Locate the cell with the specified text and output its [X, Y] center coordinate. 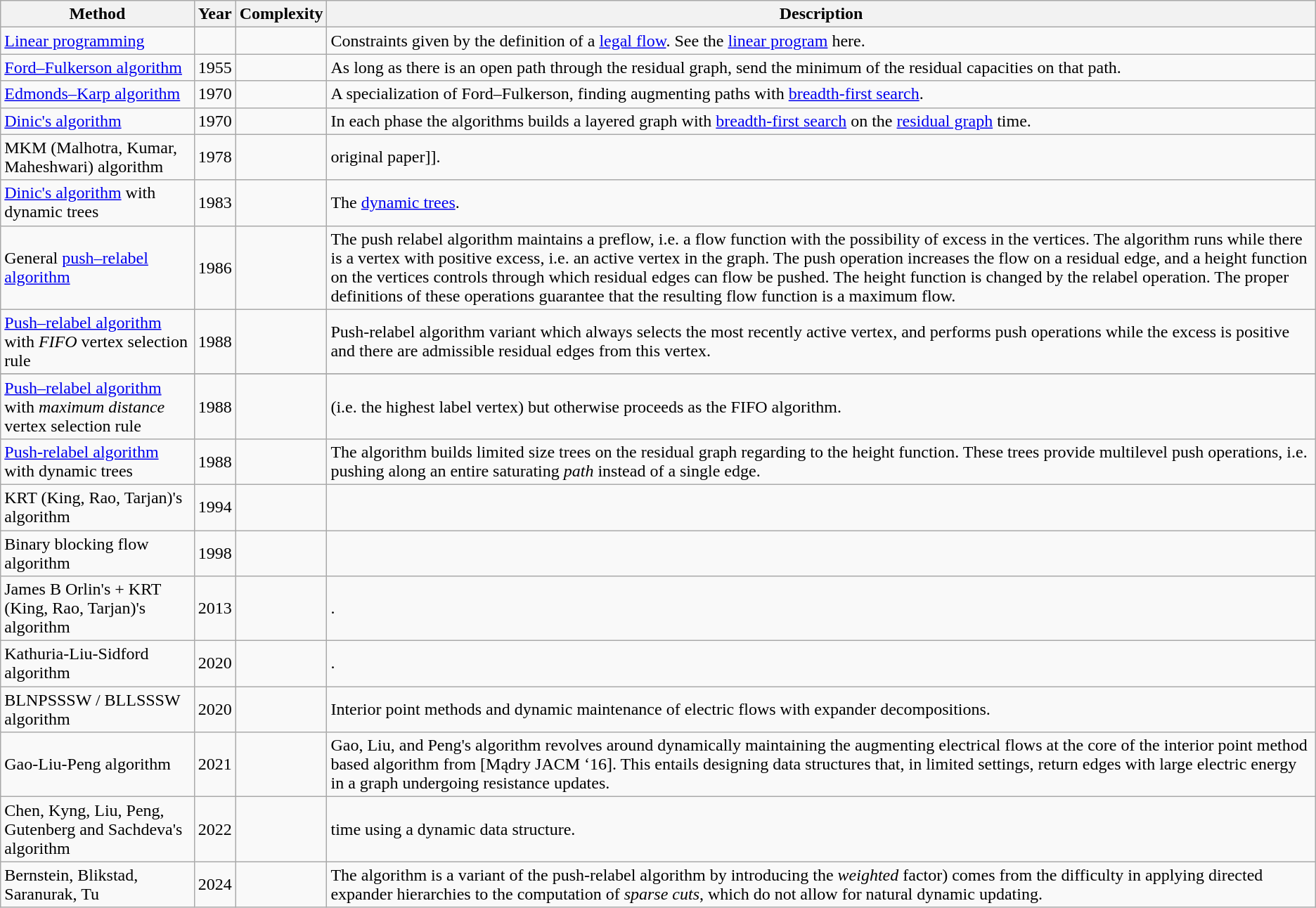
Complexity [281, 14]
Method [97, 14]
1955 [215, 67]
General push–relabel algorithm [97, 267]
Description [821, 14]
Gao-Liu-Peng algorithm [97, 765]
Dinic's algorithm with dynamic trees [97, 202]
Chen, Kyng, Liu, Peng, Gutenberg and Sachdeva's algorithm [97, 829]
1998 [215, 552]
Kathuria-Liu-Sidford algorithm [97, 663]
Linear programming [97, 41]
Push–relabel algorithm with maximum distance vertex selection rule [97, 406]
original paper]]. [821, 157]
1994 [215, 507]
time using a dynamic data structure. [821, 829]
Ford–Fulkerson algorithm [97, 67]
Dinic's algorithm [97, 121]
2022 [215, 829]
Binary blocking flow algorithm [97, 552]
Constraints given by the definition of a legal flow. See the linear program here. [821, 41]
(i.e. the highest label vertex) but otherwise proceeds as the FIFO algorithm. [821, 406]
Year [215, 14]
Push-relabel algorithm with dynamic trees [97, 461]
2013 [215, 609]
James B Orlin's + KRT (King, Rao, Tarjan)'s algorithm [97, 609]
BLNPSSSW / BLLSSSW algorithm [97, 710]
Bernstein, Blikstad, Saranurak, Tu [97, 884]
MKM (Malhotra, Kumar, Maheshwari) algorithm [97, 157]
KRT (King, Rao, Tarjan)'s algorithm [97, 507]
1983 [215, 202]
A specialization of Ford–Fulkerson, finding augmenting paths with breadth-first search. [821, 94]
The dynamic trees. [821, 202]
2021 [215, 765]
Push–relabel algorithm with FIFO vertex selection rule [97, 342]
In each phase the algorithms builds a layered graph with breadth-first search on the residual graph time. [821, 121]
1978 [215, 157]
2024 [215, 884]
Edmonds–Karp algorithm [97, 94]
1986 [215, 267]
Interior point methods and dynamic maintenance of electric flows with expander decompositions. [821, 710]
As long as there is an open path through the residual graph, send the minimum of the residual capacities on that path. [821, 67]
